From the cell containing the given text, extract its center point as [x, y] coordinate. 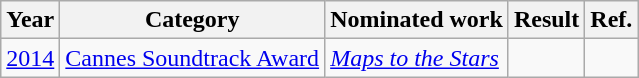
Nominated work [417, 20]
Cannes Soundtrack Award [192, 58]
Ref. [612, 20]
Category [192, 20]
Result [546, 20]
Year [30, 20]
Maps to the Stars [417, 58]
2014 [30, 58]
